Pinpoint the cell where the given text exists, returning its [x, y] midpoint coordinate. 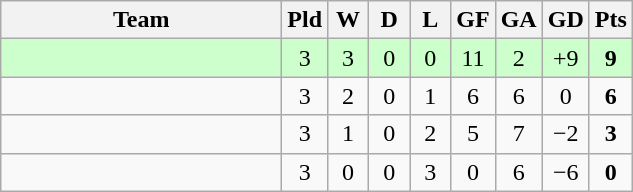
GA [518, 20]
Pld [305, 20]
+9 [566, 58]
L [430, 20]
−2 [566, 134]
Team [142, 20]
11 [473, 58]
GD [566, 20]
−6 [566, 172]
9 [610, 58]
W [348, 20]
Pts [610, 20]
5 [473, 134]
GF [473, 20]
7 [518, 134]
D [390, 20]
